Scan for the cell matching the given text and deliver its (x, y) coordinate at center. 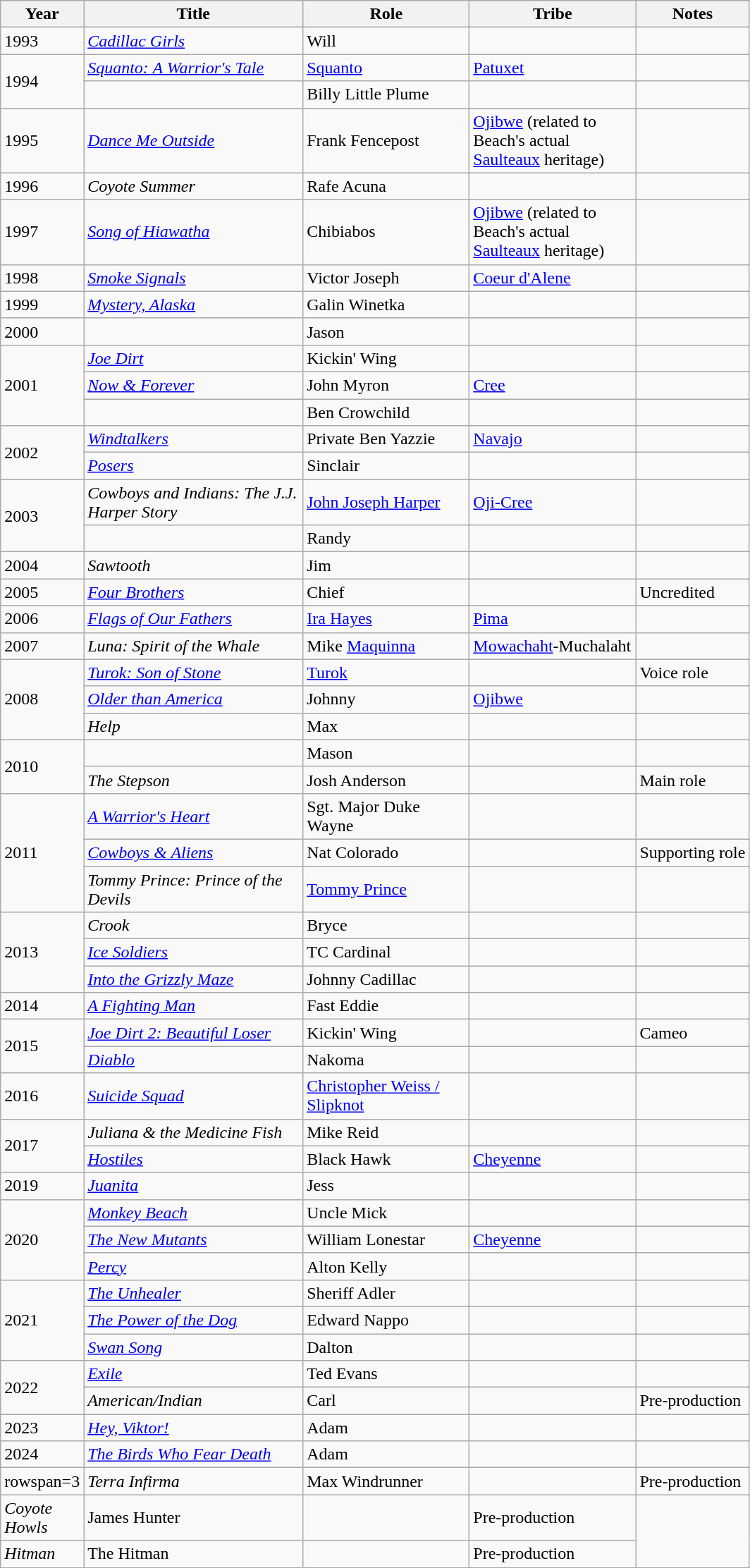
Black Hawk (386, 1159)
Jason (386, 331)
Smoke Signals (193, 278)
rowspan=3 (42, 1481)
Mystery, Alaska (193, 305)
The Unhealer (193, 1293)
Tribe (553, 14)
The Power of the Dog (193, 1320)
2016 (42, 1096)
Galin Winetka (386, 305)
2002 (42, 453)
Title (193, 14)
Cowboys & Aliens (193, 852)
2011 (42, 852)
Song of Hiawatha (193, 232)
Mason (386, 753)
2013 (42, 953)
Ben Crowchild (386, 412)
A Warrior's Heart (193, 816)
Coyote Howls (42, 1517)
Cowboys and Indians: The J.J. Harper Story (193, 502)
Will (386, 41)
1995 (42, 140)
2005 (42, 592)
Juliana & the Medicine Fish (193, 1132)
Monkey Beach (193, 1213)
Turok (386, 673)
Now & Forever (193, 385)
Carl (386, 1401)
Ojibwe (553, 699)
Victor Joseph (386, 278)
2022 (42, 1388)
Luna: Spirit of the Whale (193, 646)
Hostiles (193, 1159)
Pima (553, 619)
Exile (193, 1374)
Navajo (553, 439)
Ira Hayes (386, 619)
1996 (42, 186)
Johnny (386, 699)
2021 (42, 1320)
Mike Reid (386, 1132)
Jess (386, 1186)
Randy (386, 539)
Voice role (692, 673)
1994 (42, 81)
Into the Grizzly Maze (193, 979)
Swan Song (193, 1347)
Cree (553, 385)
Tommy Prince: Prince of the Devils (193, 888)
The New Mutants (193, 1239)
Dance Me Outside (193, 140)
Terra Infirma (193, 1481)
Christopher Weiss / Slipknot (386, 1096)
Sinclair (386, 466)
Cadillac Girls (193, 41)
Joe Dirt 2: Beautiful Loser (193, 1033)
Jim (386, 565)
Edward Nappo (386, 1320)
Frank Fencepost (386, 140)
2017 (42, 1146)
Older than America (193, 699)
Coeur d'Alene (553, 278)
The Stepson (193, 780)
Rafe Acuna (386, 186)
A Fighting Man (193, 1006)
1993 (42, 41)
Crook (193, 926)
John Joseph Harper (386, 502)
Flags of Our Fathers (193, 619)
Uncredited (692, 592)
2003 (42, 516)
Nakoma (386, 1060)
1998 (42, 278)
2024 (42, 1454)
Mike Maquinna (386, 646)
William Lonestar (386, 1239)
Turok: Son of Stone (193, 673)
Sawtooth (193, 565)
2010 (42, 766)
Tommy Prince (386, 888)
The Hitman (193, 1554)
American/Indian (193, 1401)
2001 (42, 385)
2000 (42, 331)
2006 (42, 619)
TC Cardinal (386, 953)
Hitman (42, 1554)
Billy Little Plume (386, 94)
Role (386, 14)
Squanto (386, 68)
Max Windrunner (386, 1481)
Diablo (193, 1060)
Chief (386, 592)
Ted Evans (386, 1374)
Fast Eddie (386, 1006)
James Hunter (193, 1517)
Ice Soldiers (193, 953)
Percy (193, 1266)
Squanto: A Warrior's Tale (193, 68)
Uncle Mick (386, 1213)
Patuxet (553, 68)
2007 (42, 646)
Josh Anderson (386, 780)
Windtalkers (193, 439)
Hey, Viktor! (193, 1428)
Four Brothers (193, 592)
2023 (42, 1428)
Oji-Cree (553, 502)
2008 (42, 699)
Sgt. Major Duke Wayne (386, 816)
2020 (42, 1239)
Joe Dirt (193, 358)
Nat Colorado (386, 852)
Dalton (386, 1347)
1997 (42, 232)
2019 (42, 1186)
Main role (692, 780)
The Birds Who Fear Death (193, 1454)
2015 (42, 1046)
Notes (692, 14)
Alton Kelly (386, 1266)
Sheriff Adler (386, 1293)
Private Ben Yazzie (386, 439)
1999 (42, 305)
Year (42, 14)
Suicide Squad (193, 1096)
2004 (42, 565)
Bryce (386, 926)
Cameo (692, 1033)
Max (386, 726)
2014 (42, 1006)
John Myron (386, 385)
Johnny Cadillac (386, 979)
Help (193, 726)
Coyote Summer (193, 186)
Posers (193, 466)
Supporting role (692, 852)
Chibiabos (386, 232)
Mowachaht-Muchalaht (553, 646)
Juanita (193, 1186)
